Return (X, Y) of the center of cell containing provided text 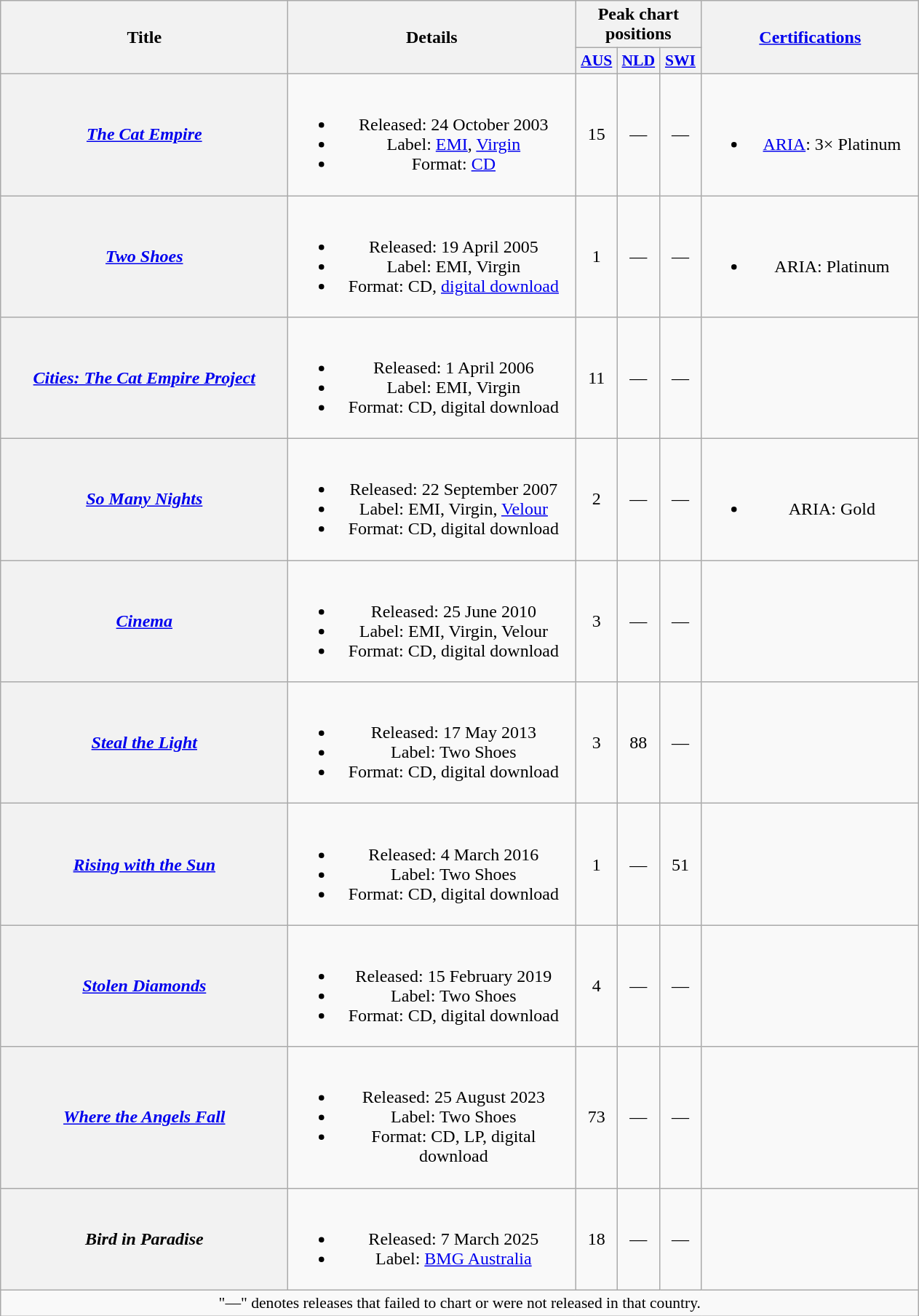
Bird in Paradise (144, 1239)
ARIA: 3× Platinum (811, 134)
AUS (597, 61)
Certifications (811, 38)
Released: 24 October 2003Label: EMI, VirginFormat: CD (432, 134)
SWI (680, 61)
The Cat Empire (144, 134)
ARIA: Platinum (811, 256)
Released: 1 April 2006Label: EMI, VirginFormat: CD, digital download (432, 378)
Cities: The Cat Empire Project (144, 378)
Released: 25 August 2023Label: Two ShoesFormat: CD, LP, digital download (432, 1117)
Where the Angels Fall (144, 1117)
73 (597, 1117)
Peak chart positions (639, 25)
15 (597, 134)
Released: 25 June 2010Label: EMI, Virgin, VelourFormat: CD, digital download (432, 622)
Details (432, 38)
NLD (639, 61)
Released: 22 September 2007Label: EMI, Virgin, VelourFormat: CD, digital download (432, 499)
51 (680, 865)
ARIA: Gold (811, 499)
2 (597, 499)
11 (597, 378)
88 (639, 742)
Steal the Light (144, 742)
4 (597, 986)
Rising with the Sun (144, 865)
"—" denotes releases that failed to chart or were not released in that country. (460, 1303)
Released: 7 March 2025Label: BMG Australia (432, 1239)
Title (144, 38)
Released: 17 May 2013Label: Two ShoesFormat: CD, digital download (432, 742)
So Many Nights (144, 499)
Two Shoes (144, 256)
Released: 19 April 2005Label: EMI, VirginFormat: CD, digital download (432, 256)
18 (597, 1239)
Cinema (144, 622)
Released: 15 February 2019Label: Two ShoesFormat: CD, digital download (432, 986)
Stolen Diamonds (144, 986)
Released: 4 March 2016Label: Two ShoesFormat: CD, digital download (432, 865)
